Find where the given text appears and provide that cell's center as [X, Y] coordinate. 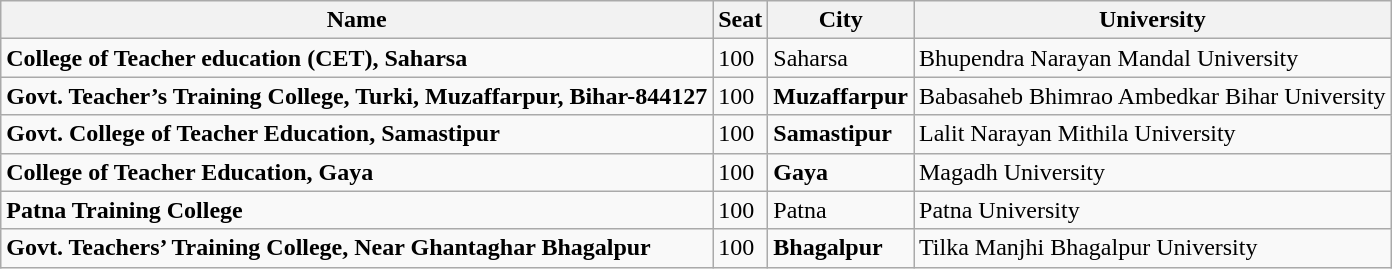
Name [357, 20]
Bhagalpur [841, 248]
University [1153, 20]
Lalit Narayan Mithila University [1153, 134]
Tilka Manjhi Bhagalpur University [1153, 248]
Magadh University [1153, 172]
Govt. Teachers’ Training College, Near Ghantaghar Bhagalpur [357, 248]
Babasaheb Bhimrao Ambedkar Bihar University [1153, 96]
Govt. College of Teacher Education, Samastipur [357, 134]
College of Teacher Education, Gaya [357, 172]
Gaya [841, 172]
Samastipur [841, 134]
Patna Training College [357, 210]
College of Teacher education (CET), Saharsa [357, 58]
Saharsa [841, 58]
Muzaffarpur [841, 96]
Patna [841, 210]
Seat [740, 20]
Bhupendra Narayan Mandal University [1153, 58]
City [841, 20]
Govt. Teacher’s Training College, Turki, Muzaffarpur, Bihar-844127 [357, 96]
Patna University [1153, 210]
